Return the [x, y] coordinate for the center point of the cell that contains the specified text.  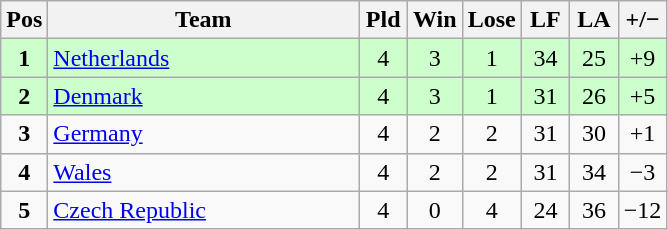
26 [594, 96]
5 [24, 210]
36 [594, 210]
Germany [204, 134]
LA [594, 20]
LF [546, 20]
+9 [642, 58]
−3 [642, 172]
−12 [642, 210]
24 [546, 210]
Wales [204, 172]
25 [594, 58]
Pld [384, 20]
+1 [642, 134]
Win [434, 20]
0 [434, 210]
Denmark [204, 96]
Team [204, 20]
30 [594, 134]
Pos [24, 20]
Czech Republic [204, 210]
+/− [642, 20]
Netherlands [204, 58]
Lose [492, 20]
+5 [642, 96]
